Pinpoint the cell where the given text exists, returning its (X, Y) midpoint coordinate. 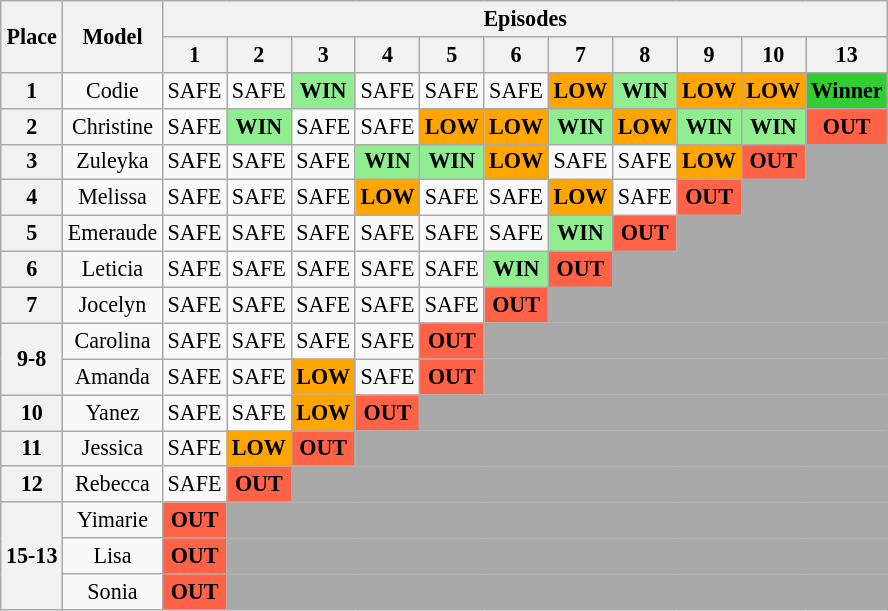
Leticia (113, 269)
Winner (847, 90)
Codie (113, 90)
8 (645, 54)
12 (32, 484)
11 (32, 448)
15-13 (32, 556)
Amanda (113, 377)
Rebecca (113, 484)
Place (32, 36)
9 (709, 54)
Lisa (113, 556)
Christine (113, 126)
Melissa (113, 198)
Zuleyka (113, 162)
13 (847, 54)
Yanez (113, 412)
Emeraude (113, 233)
Episodes (524, 18)
Sonia (113, 591)
Jessica (113, 448)
Carolina (113, 341)
Yimarie (113, 520)
9-8 (32, 359)
Model (113, 36)
Jocelyn (113, 305)
